Pinpoint the cell where the given text exists, returning its [X, Y] midpoint coordinate. 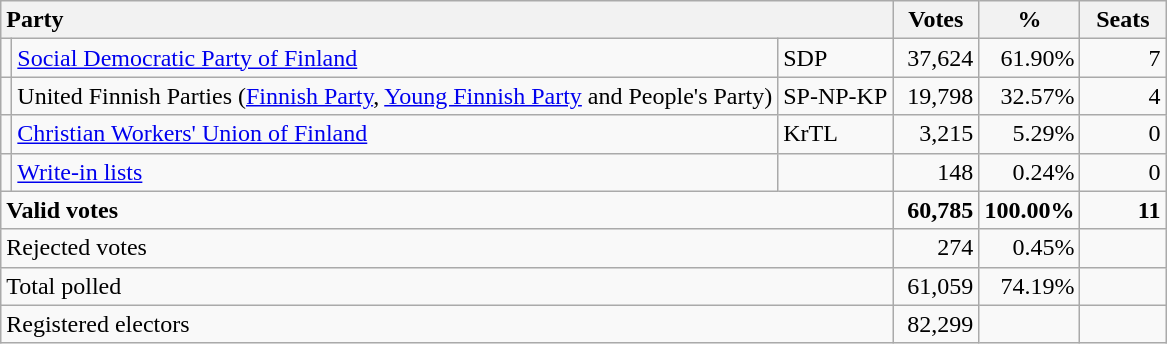
0.24% [1030, 172]
100.00% [1030, 210]
SDP [836, 58]
11 [1123, 210]
United Finnish Parties (Finnish Party, Young Finnish Party and People's Party) [395, 96]
Valid votes [447, 210]
0.45% [1030, 248]
19,798 [936, 96]
Rejected votes [447, 248]
Party [447, 20]
Christian Workers' Union of Finland [395, 134]
32.57% [1030, 96]
% [1030, 20]
148 [936, 172]
37,624 [936, 58]
60,785 [936, 210]
SP-NP-KP [836, 96]
74.19% [1030, 286]
Votes [936, 20]
82,299 [936, 324]
Seats [1123, 20]
5.29% [1030, 134]
Total polled [447, 286]
7 [1123, 58]
4 [1123, 96]
KrTL [836, 134]
61.90% [1030, 58]
Write-in lists [395, 172]
Registered electors [447, 324]
61,059 [936, 286]
274 [936, 248]
3,215 [936, 134]
Social Democratic Party of Finland [395, 58]
